Locate the cell with the specified text and output its [X, Y] center coordinate. 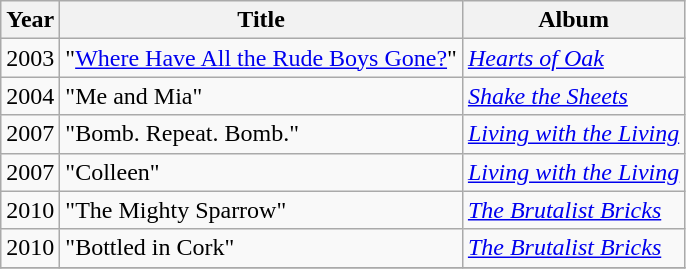
2003 [30, 58]
Title [262, 20]
Hearts of Oak [573, 58]
Shake the Sheets [573, 96]
"Where Have All the Rude Boys Gone?" [262, 58]
"Me and Mia" [262, 96]
"Colleen" [262, 172]
"Bottled in Cork" [262, 248]
Year [30, 20]
"The Mighty Sparrow" [262, 210]
"Bomb. Repeat. Bomb." [262, 134]
2004 [30, 96]
Album [573, 20]
